Return the (X, Y) coordinate for the center point of the cell that contains the specified text.  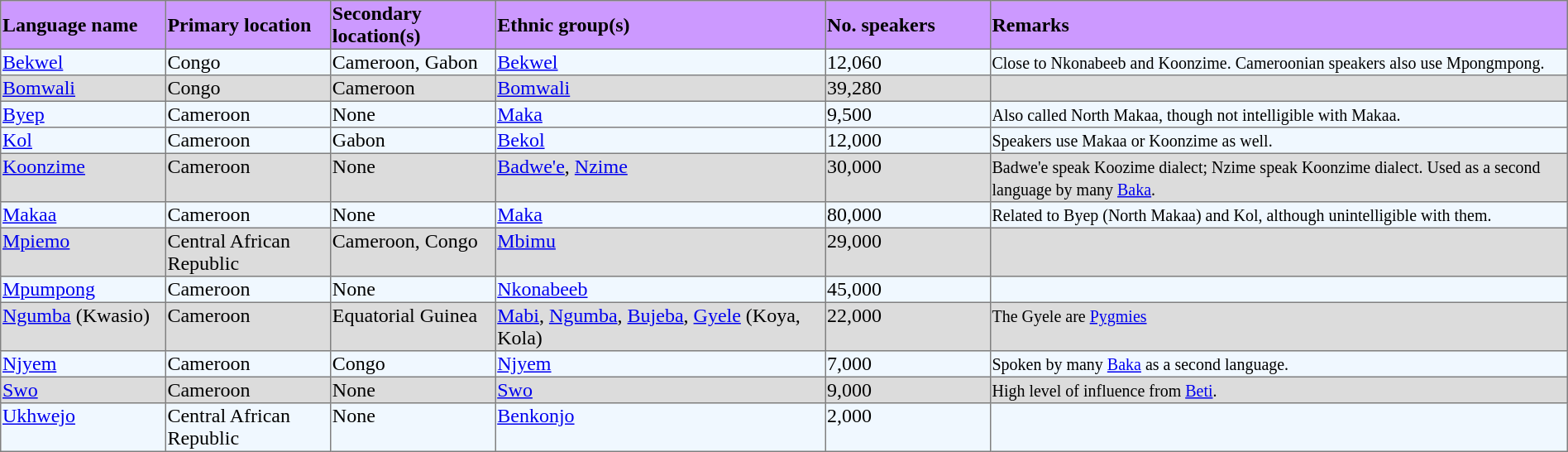
80,000 (908, 215)
Mpumpong (83, 290)
Mabi, Ngumba, Bujeba, Gyele (Koya, Kola) (660, 326)
Close to Nkonabeeb and Koonzime. Cameroonian speakers also use Mpongmpong. (1279, 62)
The Gyele are Pygmies (1279, 326)
High level of influence from Beti. (1279, 390)
No. speakers (908, 25)
Bekol (660, 141)
Cameroon, Congo (414, 252)
2,000 (908, 427)
12,060 (908, 62)
Kol (83, 141)
12,000 (908, 141)
39,280 (908, 89)
Language name (83, 25)
Speakers use Makaa or Koonzime as well. (1279, 141)
7,000 (908, 364)
9,000 (908, 390)
Badwe'e, Nzime (660, 177)
9,500 (908, 114)
Ngumba (Kwasio) (83, 326)
30,000 (908, 177)
Secondary location(s) (414, 25)
45,000 (908, 290)
Spoken by many Baka as a second language. (1279, 364)
Mbimu (660, 252)
Byep (83, 114)
Makaa (83, 215)
Badwe'e speak Koozime dialect; Nzime speak Koonzime dialect. Used as a second language by many Baka. (1279, 177)
Gabon (414, 141)
Koonzime (83, 177)
Remarks (1279, 25)
Primary location (248, 25)
Equatorial Guinea (414, 326)
Ethnic group(s) (660, 25)
Benkonjo (660, 427)
Cameroon, Gabon (414, 62)
Related to Byep (North Makaa) and Kol, although unintelligible with them. (1279, 215)
Ukhwejo (83, 427)
29,000 (908, 252)
22,000 (908, 326)
Also called North Makaa, though not intelligible with Makaa. (1279, 114)
Nkonabeeb (660, 290)
Mpiemo (83, 252)
